Identify which cell holds the provided text, then report its (x, y) central coordinate. 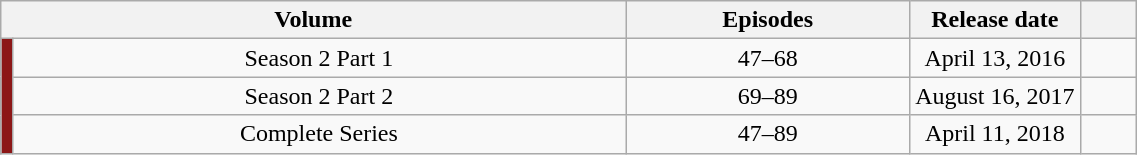
47–68 (768, 58)
69–89 (768, 96)
Season 2 Part 2 (319, 96)
Season 2 Part 1 (319, 58)
August 16, 2017 (995, 96)
Complete Series (319, 134)
April 11, 2018 (995, 134)
Volume (314, 20)
Episodes (768, 20)
April 13, 2016 (995, 58)
47–89 (768, 134)
Release date (995, 20)
